Identify which cell holds the provided text, then report its [X, Y] central coordinate. 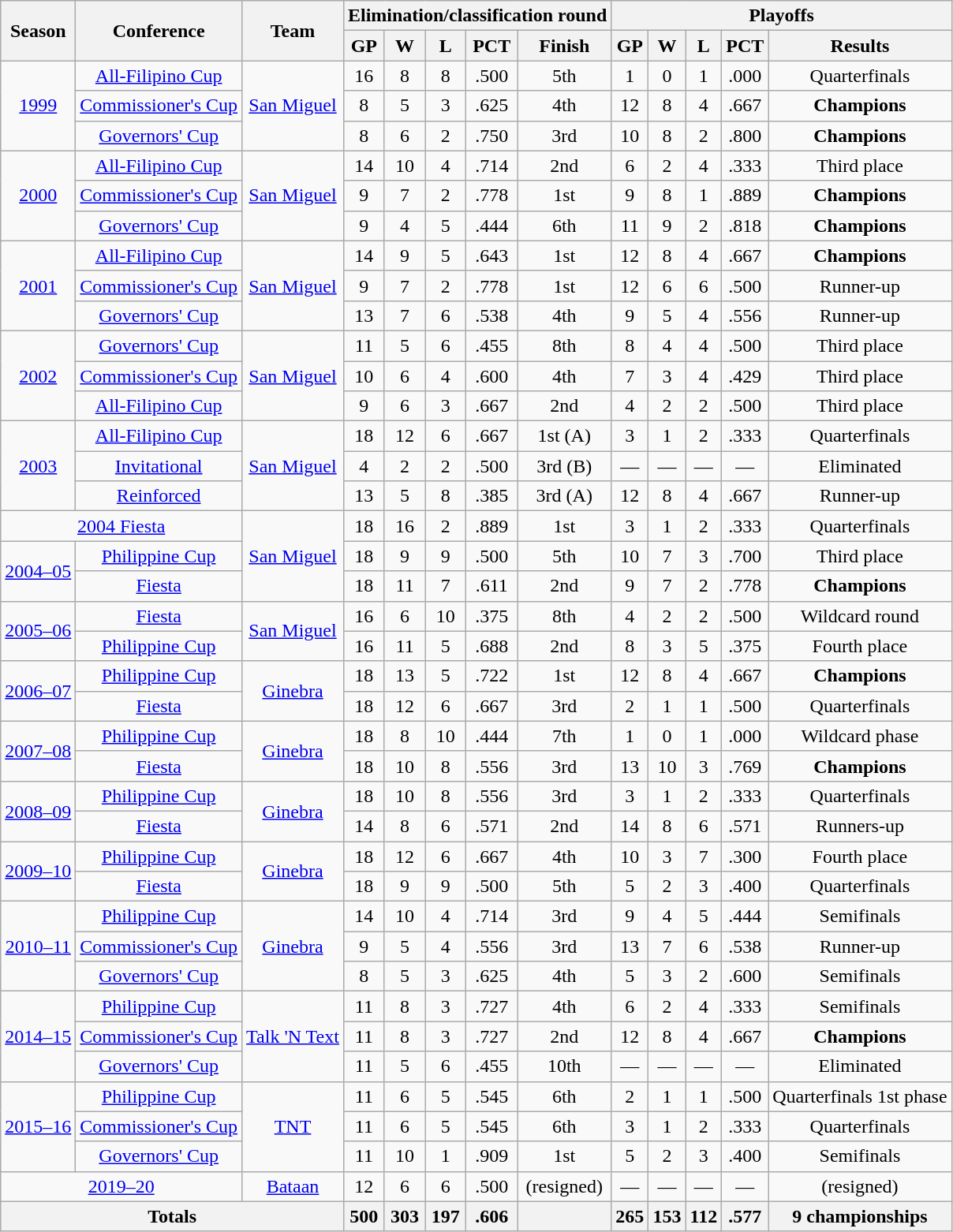
2015–16 [38, 1126]
2000 [38, 196]
2005–06 [38, 631]
.429 [745, 376]
Season [38, 31]
Conference [159, 31]
Team [293, 31]
Elimination/classification round [476, 16]
197 [446, 1216]
Talk 'N Text [293, 1036]
.722 [492, 676]
9 championships [860, 1216]
Finish [565, 46]
.385 [492, 496]
2008–09 [38, 811]
.750 [492, 136]
.800 [745, 136]
.611 [492, 586]
2006–07 [38, 691]
303 [405, 1216]
.769 [745, 766]
153 [667, 1216]
2002 [38, 375]
Playoffs [781, 16]
1999 [38, 106]
.606 [492, 1216]
10th [565, 1066]
Wildcard round [860, 616]
Bataan [293, 1186]
2004 Fiesta [121, 526]
112 [704, 1216]
1st (A) [565, 436]
2009–10 [38, 871]
500 [364, 1216]
7th [565, 736]
2019–20 [121, 1186]
.688 [492, 646]
.643 [492, 256]
Runners-up [860, 826]
Totals [172, 1216]
TNT [293, 1126]
3rd (A) [565, 496]
2004–05 [38, 571]
2010–11 [38, 946]
Quarterfinals 1st phase [860, 1096]
.577 [745, 1216]
3rd (B) [565, 466]
Invitational [159, 466]
2014–15 [38, 1036]
.818 [745, 226]
Wildcard phase [860, 736]
.909 [492, 1156]
Results [860, 46]
Reinforced [159, 496]
2003 [38, 466]
2001 [38, 286]
265 [630, 1216]
2007–08 [38, 751]
.300 [745, 856]
.700 [745, 556]
